Scan for the cell matching the given text and deliver its [x, y] coordinate at center. 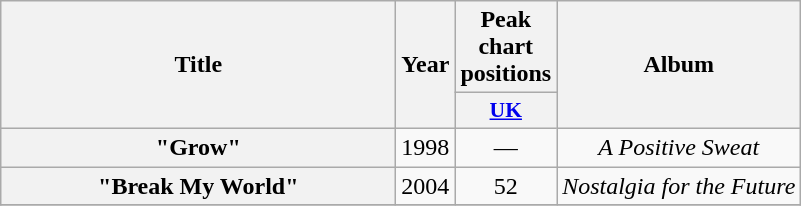
"Break My World" [198, 185]
2004 [426, 185]
Nostalgia for the Future [679, 185]
1998 [426, 147]
— [506, 147]
UK [506, 111]
52 [506, 185]
A Positive Sweat [679, 147]
Peak chart positions [506, 47]
"Grow" [198, 147]
Title [198, 65]
Album [679, 65]
Year [426, 65]
